Determine the [X, Y] coordinate at the center of the cell enclosing the given text.  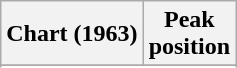
Chart (1963) [72, 34]
Peak position [189, 34]
